For the text-containing cell, return its midpoint in (x, y) coordinate format. 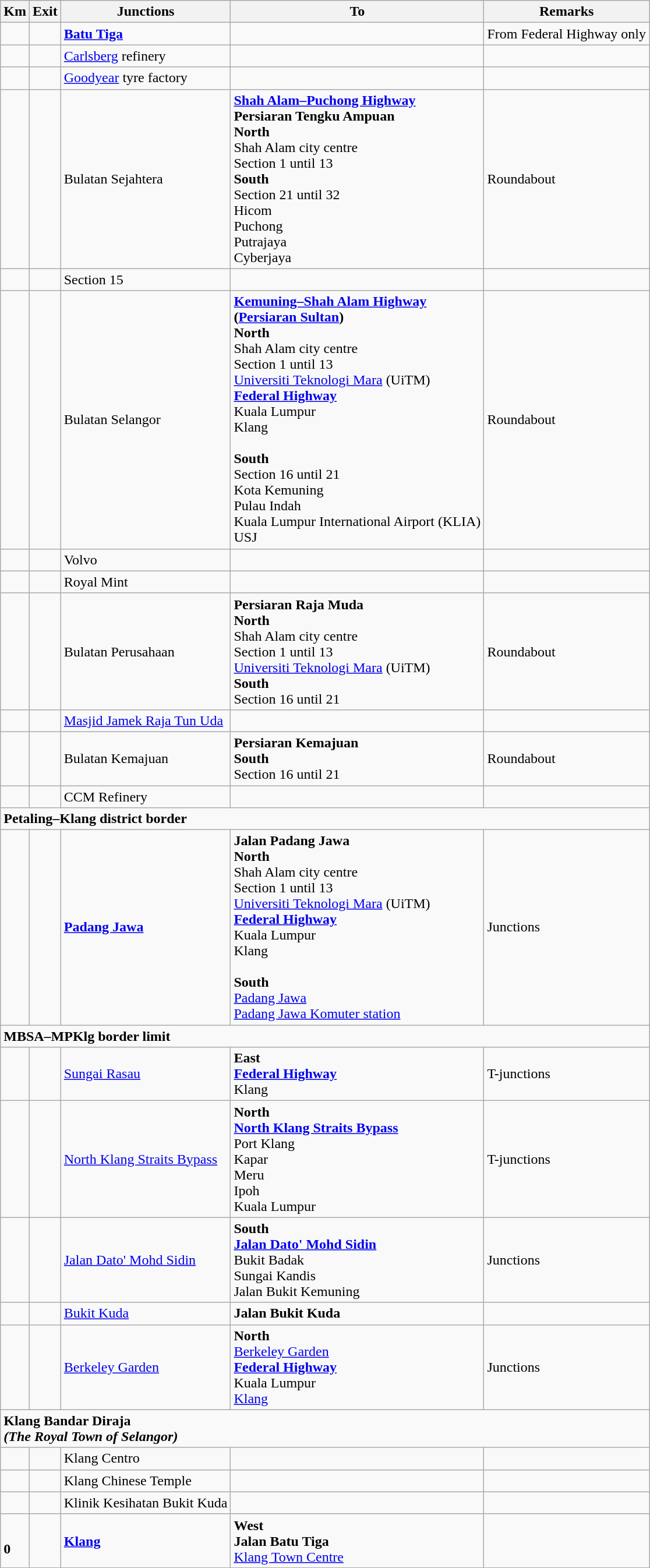
Bulatan Kemajuan (146, 758)
Royal Mint (146, 582)
From Federal Highway only (567, 34)
Klinik Kesihatan Bukit Kuda (146, 1503)
MBSA–MPKlg border limit (325, 1036)
Bulatan Perusahaan (146, 651)
East Federal HighwayKlang (358, 1074)
WestJalan Batu TigaKlang Town Centre (358, 1541)
Masjid Jamek Raja Tun Uda (146, 721)
Sungai Rasau (146, 1074)
Bukit Kuda (146, 1313)
Klang (146, 1541)
Km (15, 12)
Klang Bandar Diraja(The Royal Town of Selangor) (325, 1428)
Jalan Bukit Kuda (358, 1313)
0 (15, 1541)
Section 15 (146, 280)
South Jalan Dato' Mohd SidinBukit BadakSungai KandisJalan Bukit Kemuning (358, 1260)
Exit (45, 12)
Klang Chinese Temple (146, 1481)
Remarks (567, 12)
Persiaran KemajuanSouthSection 16 until 21 (358, 758)
Bulatan Selangor (146, 419)
Bulatan Sejahtera (146, 179)
Jalan Dato' Mohd Sidin (146, 1260)
Batu Tiga (146, 34)
North North Klang Straits Bypass Port Klang Kapar Meru Ipoh Kuala Lumpur (358, 1159)
Carlsberg refinery (146, 56)
Shah Alam–Puchong HighwayPersiaran Tengku AmpuanNorthShah Alam city centreSection 1 until 13SouthSection 21 until 32Hicom Puchong Putrajaya Cyberjaya (358, 179)
Petaling–Klang district border (325, 819)
Volvo (146, 560)
Berkeley Garden (146, 1367)
North Klang Straits Bypass (146, 1159)
Klang Centro (146, 1458)
CCM Refinery (146, 796)
Persiaran Raja MudaNorthShah Alam city centreSection 1 until 13Universiti Teknologi Mara (UiTM)SouthSection 16 until 21 (358, 651)
NorthBerkeley Garden Federal HighwayKuala LumpurKlang (358, 1367)
Padang Jawa (146, 927)
To (358, 12)
Goodyear tyre factory (146, 78)
